Extract the [x, y] coordinate from the center of the cell holding the provided text.  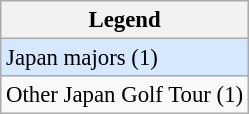
Japan majors (1) [125, 58]
Other Japan Golf Tour (1) [125, 95]
Legend [125, 20]
